Identify which cell holds the provided text, then report its (x, y) central coordinate. 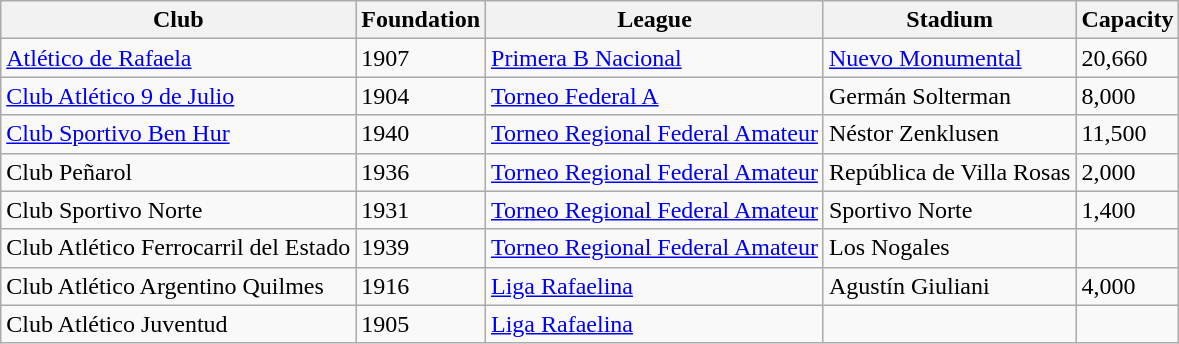
Nuevo Monumental (949, 58)
1904 (421, 96)
1905 (421, 324)
1939 (421, 248)
Los Nogales (949, 248)
1,400 (1128, 210)
2,000 (1128, 172)
1940 (421, 134)
Primera B Nacional (655, 58)
Sportivo Norte (949, 210)
Club Atlético Argentino Quilmes (178, 286)
11,500 (1128, 134)
1916 (421, 286)
8,000 (1128, 96)
1936 (421, 172)
League (655, 20)
Néstor Zenklusen (949, 134)
1931 (421, 210)
República de Villa Rosas (949, 172)
Club Atlético Juventud (178, 324)
Stadium (949, 20)
Atlético de Rafaela (178, 58)
20,660 (1128, 58)
Club Peñarol (178, 172)
Club Sportivo Norte (178, 210)
Club Sportivo Ben Hur (178, 134)
Foundation (421, 20)
Torneo Federal A (655, 96)
Germán Solterman (949, 96)
Club (178, 20)
Club Atlético 9 de Julio (178, 96)
Club Atlético Ferrocarril del Estado (178, 248)
Agustín Giuliani (949, 286)
4,000 (1128, 286)
1907 (421, 58)
Capacity (1128, 20)
